Return [X, Y] of the center of cell containing provided text 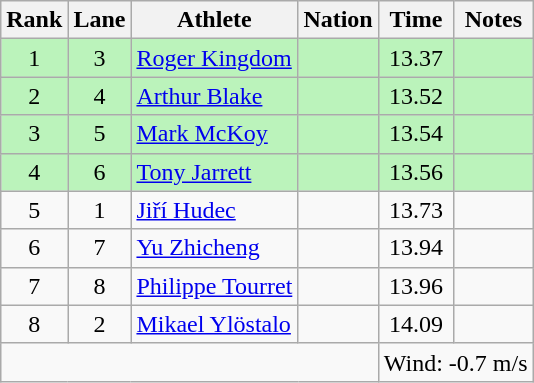
13.73 [416, 210]
Wind: -0.7 m/s [456, 362]
13.52 [416, 96]
13.94 [416, 248]
Nation [338, 20]
14.09 [416, 324]
Philippe Tourret [214, 286]
Yu Zhicheng [214, 248]
13.37 [416, 58]
Notes [494, 20]
Arthur Blake [214, 96]
Time [416, 20]
13.54 [416, 134]
13.56 [416, 172]
Mark McKoy [214, 134]
Lane [100, 20]
Jiří Hudec [214, 210]
Mikael Ylöstalo [214, 324]
Rank [34, 20]
Roger Kingdom [214, 58]
Tony Jarrett [214, 172]
13.96 [416, 286]
Athlete [214, 20]
